Return the [x, y] coordinate for the center point of the cell that contains the specified text.  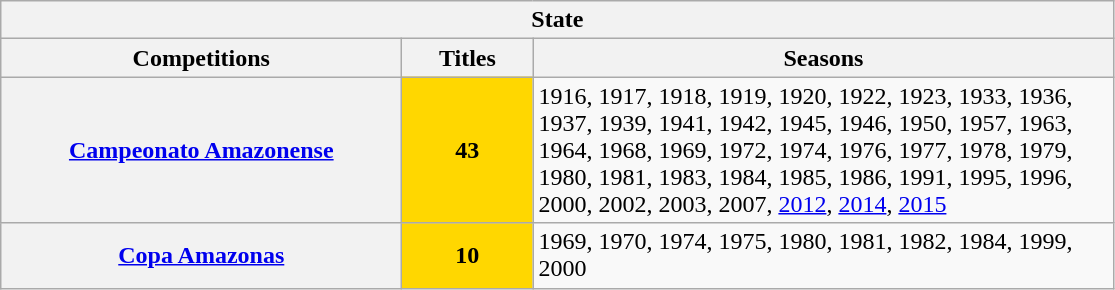
43 [468, 150]
Competitions [202, 58]
Titles [468, 58]
State [558, 20]
10 [468, 256]
Seasons [824, 58]
1969, 1970, 1974, 1975, 1980, 1981, 1982, 1984, 1999, 2000 [824, 256]
Copa Amazonas [202, 256]
Campeonato Amazonense [202, 150]
